Provide the [x, y] coordinate of the cell's center where the given text is located.  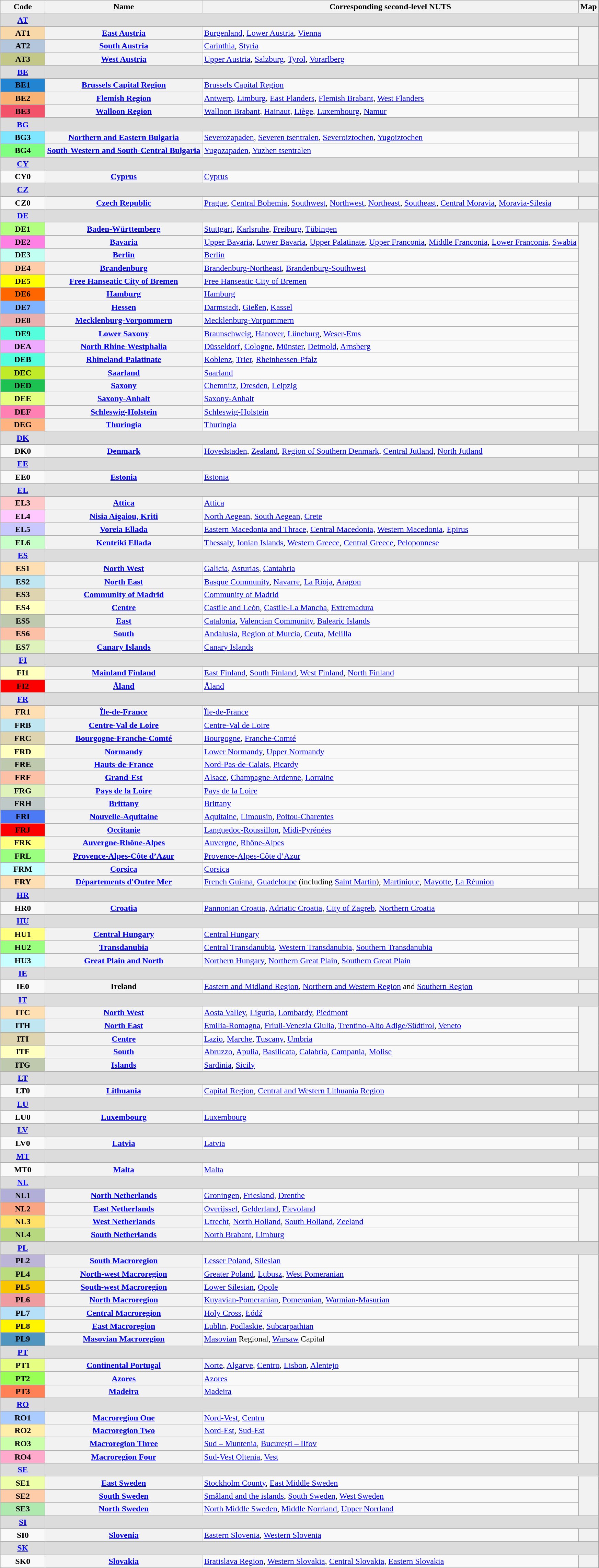
DEC [23, 372]
CZ [23, 190]
BG3 [23, 137]
Alsace, Champagne-Ardenne, Lorraine [390, 777]
RO3 [23, 1444]
North Middle Sweden, Middle Norrland, Upper Norrland [390, 1509]
Lithuania [124, 1091]
DED [23, 386]
FRH [23, 804]
Macroregion One [124, 1418]
Nord-Vest, Centru [390, 1418]
South Austria [124, 46]
East Austria [124, 33]
DEE [23, 399]
Denmark [124, 451]
SI [23, 1522]
Brandenburg [124, 268]
South-Western and South-Central Bulgaria [124, 150]
Galicia, Asturias, Cantabria [390, 568]
Bourgogne, Franche-Comté [390, 738]
DE6 [23, 294]
Brandenburg-Northeast, Brandenburg-Southwest [390, 268]
Upper Bavaria, Lower Bavaria, Upper Palatinate, Upper Franconia, Middle Franconia, Lower Franconia, Swabia [390, 242]
PL6 [23, 1300]
FI [23, 660]
ES5 [23, 621]
Chemnitz, Dresden, Leipzig [390, 386]
Andalusia, Region of Murcia, Ceuta, Melilla [390, 634]
NL [23, 1182]
Sardinia, Sicily [390, 1065]
Islands [124, 1065]
Northern and Eastern Bulgaria [124, 137]
Slovenia [124, 1535]
DE8 [23, 320]
ITG [23, 1065]
FI2 [23, 686]
Baden-Württemberg [124, 229]
DEF [23, 412]
Holy Cross, Łódź [390, 1313]
FRE [23, 764]
Basque Community, Navarre, La Rioja, Aragon [390, 582]
FRB [23, 725]
FR1 [23, 712]
FRF [23, 777]
Kuyavian-Pomeranian, Pomeranian, Warmian-Masurian [390, 1300]
IT [23, 1000]
Kentriki Ellada [124, 542]
CY0 [23, 177]
ES3 [23, 595]
Languedoc-Roussillon, Midi-Pyrénées [390, 830]
DEA [23, 346]
Central Macroregion [124, 1313]
DK [23, 438]
SK [23, 1548]
FR [23, 699]
DE2 [23, 242]
Småland and the islands, South Sweden, West Sweden [390, 1496]
Czech Republic [124, 203]
ES4 [23, 608]
CY [23, 164]
Code [23, 7]
LU [23, 1104]
Lesser Poland, Silesian [390, 1261]
PL2 [23, 1261]
SE1 [23, 1483]
RO1 [23, 1418]
Macroregion Three [124, 1444]
DK0 [23, 451]
LT0 [23, 1091]
East Netherlands [124, 1208]
Utrecht, North Holland, South Holland, Zeeland [390, 1222]
Eastern Macedonia and Thrace, Central Macedonia, Western Macedonia, Epirus [390, 529]
Hovedstaden, Zealand, Region of Southern Denmark, Central Jutland, North Jutland [390, 451]
Sud – Muntenia, București – Ilfov [390, 1444]
AT1 [23, 33]
Ireland [124, 986]
FI1 [23, 673]
Map [588, 7]
FRL [23, 856]
EL5 [23, 529]
Slovakia [124, 1561]
ITF [23, 1052]
Hessen [124, 307]
Norte, Algarve, Centro, Lisbon, Alentejo [390, 1365]
French Guiana, Guadeloupe (including Saint Martin), Martinique, Mayotte, La Réunion [390, 882]
PL7 [23, 1313]
Continental Portugal [124, 1365]
BG [23, 124]
ES [23, 555]
Nisia Aigaiou, Kriti [124, 516]
DE5 [23, 281]
Masovian Regional, Warsaw Capital [390, 1339]
ITH [23, 1026]
Macroregion Four [124, 1457]
HU [23, 921]
Name [124, 7]
Voreia Ellada [124, 529]
East Sweden [124, 1483]
BE2 [23, 98]
North Macroregion [124, 1300]
PL9 [23, 1339]
HR0 [23, 908]
Masovian Macroregion [124, 1339]
NL1 [23, 1195]
East Finland, South Finland, West Finland, North Finland [390, 673]
West Austria [124, 59]
North-west Macroregion [124, 1274]
Darmstadt, Gießen, Kassel [390, 307]
North Aegean, South Aegean, Crete [390, 516]
PT [23, 1352]
Pannonian Croatia, Adriatic Croatia, City of Zagreb, Northern Croatia [390, 908]
Rhineland-Palatinate [124, 359]
AT [23, 20]
RO4 [23, 1457]
South-west Macroregion [124, 1287]
Central Transdanubia, Western Transdanubia, Southern Transdanubia [390, 947]
PL [23, 1248]
Castile and León, Castile-La Mancha, Extremadura [390, 608]
East [124, 621]
Macroregion Two [124, 1431]
DE1 [23, 229]
South Macroregion [124, 1261]
EL3 [23, 503]
PL4 [23, 1274]
Auvergne-Rhône-Alpes [124, 843]
Auvergne, Rhône-Alpes [390, 843]
SK0 [23, 1561]
ITC [23, 1013]
BG4 [23, 150]
Braunschweig, Hanover, Lüneburg, Weser-Ems [390, 333]
Occitanie [124, 830]
HU2 [23, 947]
Mainland Finland [124, 673]
Emilia-Romagna, Friuli-Venezia Giulia, Trentino-Alto Adige/Südtirol, Veneto [390, 1026]
BE1 [23, 85]
Düsseldorf, Cologne, Münster, Detmold, Arnsberg [390, 346]
SI0 [23, 1535]
Eastern and Midland Region, Northern and Western Region and Southern Region [390, 986]
Grand-Est [124, 777]
LV [23, 1130]
PL8 [23, 1326]
Bourgogne-Franche-Comté [124, 738]
Capital Region, Central and Western Lithuania Region [390, 1091]
Abruzzo, Apulia, Basilicata, Calabria, Campania, Molise [390, 1052]
DE [23, 216]
Walloon Region [124, 111]
Eastern Slovenia, Western Slovenia [390, 1535]
Groningen, Friesland, Drenthe [390, 1195]
Lublin, Podlaskie, Subcarpathian [390, 1326]
Transdanubia [124, 947]
HU3 [23, 960]
Aosta Valley, Liguria, Lombardy, Piedmont [390, 1013]
West Netherlands [124, 1222]
North Netherlands [124, 1195]
FRI [23, 817]
Nord-Est, Sud-Est [390, 1431]
South Netherlands [124, 1235]
Great Plain and North [124, 960]
FRY [23, 882]
Prague, Central Bohemia, Southwest, Northwest, Northeast, Southeast, Central Moravia, Moravia-Silesia [390, 203]
Stuttgart, Karlsruhe, Freiburg, Tübingen [390, 229]
FRC [23, 738]
FRG [23, 790]
DE3 [23, 255]
DE9 [23, 333]
EE0 [23, 477]
RO2 [23, 1431]
MT0 [23, 1169]
PL5 [23, 1287]
Croatia [124, 908]
CZ0 [23, 203]
Koblenz, Trier, Rheinhessen-Pfalz [390, 359]
Walloon Brabant, Hainaut, Liège, Luxembourg, Namur [390, 111]
South Sweden [124, 1496]
LV0 [23, 1143]
BE [23, 72]
NL3 [23, 1222]
ES2 [23, 582]
EL6 [23, 542]
Lazio, Marche, Tuscany, Umbria [390, 1039]
PT3 [23, 1391]
Severozapaden, Severen tsentralen, Severoiztochen, Yugoiztochen [390, 137]
Lower Silesian, Opole [390, 1287]
North Rhine-Westphalia [124, 346]
Flemish Region [124, 98]
PT1 [23, 1365]
RO [23, 1404]
Greater Poland, Lubusz, West Pomeranian [390, 1274]
Normandy [124, 751]
DEG [23, 425]
IE [23, 973]
EE [23, 464]
Sud-Vest Oltenia, Vest [390, 1457]
Catalonia, Valencian Community, Balearic Islands [390, 621]
Northern Hungary, Northern Great Plain, Southern Great Plain [390, 960]
Burgenland, Lower Austria, Vienna [390, 33]
ES7 [23, 647]
Overijssel, Gelderland, Flevoland [390, 1208]
ES1 [23, 568]
North Sweden [124, 1509]
NL2 [23, 1208]
SE3 [23, 1509]
Saxony [124, 386]
DE4 [23, 268]
Carinthia, Styria [390, 46]
SE [23, 1470]
LU0 [23, 1117]
Hauts-de-France [124, 764]
FRJ [23, 830]
Corresponding second-level NUTS [390, 7]
ITI [23, 1039]
Yugozapaden, Yuzhen tsentralen [390, 150]
EL4 [23, 516]
Thessaly, Ionian Islands, Western Greece, Central Greece, Peloponnese [390, 542]
MT [23, 1156]
Nord-Pas-de-Calais, Picardy [390, 764]
SE2 [23, 1496]
HR [23, 895]
Nouvelle-Aquitaine [124, 817]
FRK [23, 843]
BE3 [23, 111]
EL [23, 490]
North Brabant, Limburg [390, 1235]
Lower Normandy, Upper Normandy [390, 751]
AT3 [23, 59]
HU1 [23, 934]
Départements d'Outre Mer [124, 882]
AT2 [23, 46]
Bratislava Region, Western Slovakia, Central Slovakia, Eastern Slovakia [390, 1561]
PT2 [23, 1378]
FRD [23, 751]
FRM [23, 869]
Aquitaine, Limousin, Poitou-Charentes [390, 817]
ES6 [23, 634]
East Macroregion [124, 1326]
Stockholm County, East Middle Sweden [390, 1483]
Bavaria [124, 242]
Upper Austria, Salzburg, Tyrol, Vorarlberg [390, 59]
DE7 [23, 307]
NL4 [23, 1235]
Antwerp, Limburg, East Flanders, Flemish Brabant, West Flanders [390, 98]
Lower Saxony [124, 333]
IE0 [23, 986]
DEB [23, 359]
LT [23, 1078]
